Output the [x, y] coordinate of the center of the cell containing the given text.  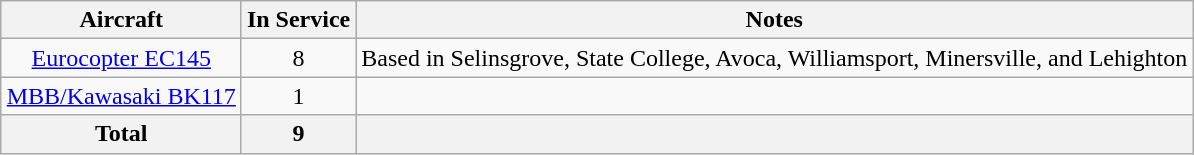
In Service [298, 20]
Aircraft [121, 20]
Based in Selinsgrove, State College, Avoca, Williamsport, Minersville, and Lehighton [774, 58]
Notes [774, 20]
8 [298, 58]
MBB/Kawasaki BK117 [121, 96]
1 [298, 96]
Total [121, 134]
9 [298, 134]
Eurocopter EC145 [121, 58]
